From the cell containing the given text, extract its center point as [X, Y] coordinate. 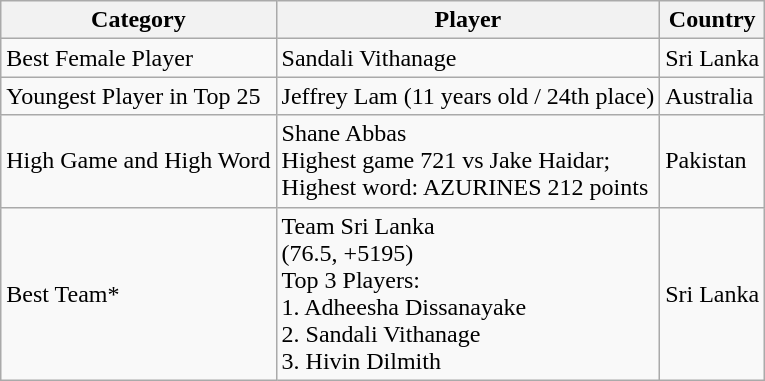
Category [138, 20]
Best Team* [138, 294]
Sandali Vithanage [468, 58]
Shane AbbasHighest game 721 vs Jake Haidar;Highest word: AZURINES 212 points [468, 161]
Player [468, 20]
Youngest Player in Top 25 [138, 96]
Best Female Player [138, 58]
High Game and High Word [138, 161]
Pakistan [712, 161]
Country [712, 20]
Jeffrey Lam (11 years old / 24th place) [468, 96]
Australia [712, 96]
Team Sri Lanka(76.5, +5195)Top 3 Players:1. Adheesha Dissanayake2. Sandali Vithanage3. Hivin Dilmith [468, 294]
